Locate the cell with the specified text and output its (X, Y) center coordinate. 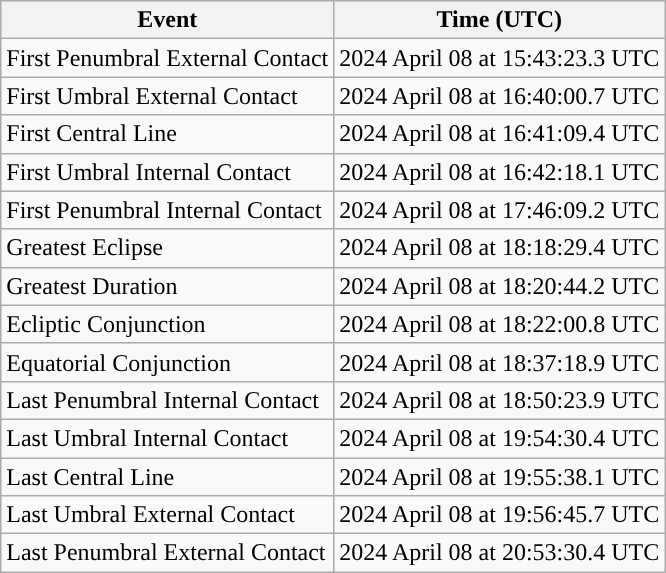
First Penumbral Internal Contact (168, 210)
2024 April 08 at 18:20:44.2 UTC (500, 286)
First Umbral Internal Contact (168, 172)
Ecliptic Conjunction (168, 324)
2024 April 08 at 18:50:23.9 UTC (500, 400)
First Umbral External Contact (168, 96)
2024 April 08 at 18:18:29.4 UTC (500, 248)
Greatest Eclipse (168, 248)
2024 April 08 at 19:54:30.4 UTC (500, 438)
2024 April 08 at 15:43:23.3 UTC (500, 58)
2024 April 08 at 18:37:18.9 UTC (500, 362)
2024 April 08 at 19:56:45.7 UTC (500, 515)
Last Penumbral External Contact (168, 553)
First Penumbral External Contact (168, 58)
Last Umbral External Contact (168, 515)
Last Umbral Internal Contact (168, 438)
2024 April 08 at 17:46:09.2 UTC (500, 210)
2024 April 08 at 19:55:38.1 UTC (500, 477)
2024 April 08 at 16:41:09.4 UTC (500, 134)
Last Penumbral Internal Contact (168, 400)
2024 April 08 at 16:42:18.1 UTC (500, 172)
Last Central Line (168, 477)
Event (168, 20)
2024 April 08 at 18:22:00.8 UTC (500, 324)
2024 April 08 at 20:53:30.4 UTC (500, 553)
First Central Line (168, 134)
Time (UTC) (500, 20)
Greatest Duration (168, 286)
Equatorial Conjunction (168, 362)
2024 April 08 at 16:40:00.7 UTC (500, 96)
